Provide the (x, y) coordinate of the cell's center where the given text is located.  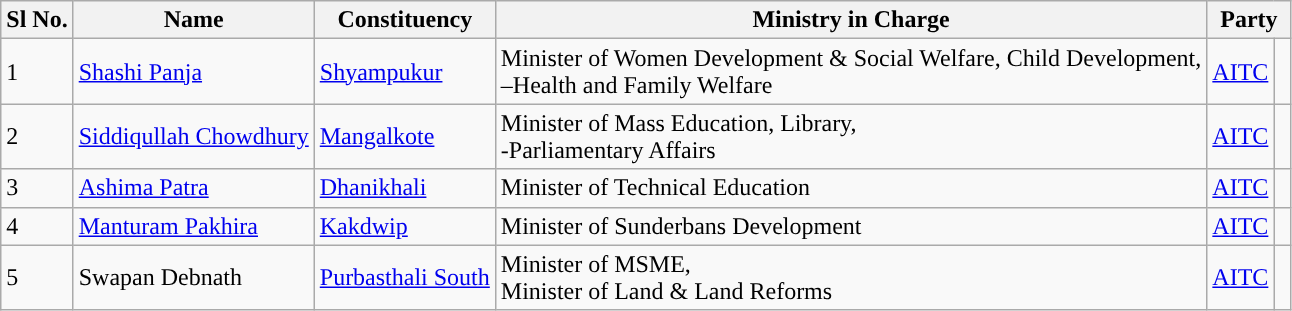
Purbasthali South (404, 278)
Siddiqullah Chowdhury (194, 136)
2 (37, 136)
Shashi Panja (194, 72)
Swapan Debnath (194, 278)
Minister of Sunderbans Development (850, 226)
3 (37, 188)
Ministry in Charge (850, 20)
5 (37, 278)
Minister of Women Development & Social Welfare, Child Development,–Health and Family Welfare (850, 72)
4 (37, 226)
Ashima Patra (194, 188)
Minister of Technical Education (850, 188)
Constituency (404, 20)
Shyampukur (404, 72)
1 (37, 72)
Mangalkote (404, 136)
Minister of Mass Education, Library,-Parliamentary Affairs (850, 136)
Kakdwip (404, 226)
Manturam Pakhira (194, 226)
Dhanikhali (404, 188)
Party (1249, 20)
Name (194, 20)
Minister of MSME, Minister of Land & Land Reforms (850, 278)
Sl No. (37, 20)
